Return the (x, y) coordinate for the center point of the cell that contains the specified text.  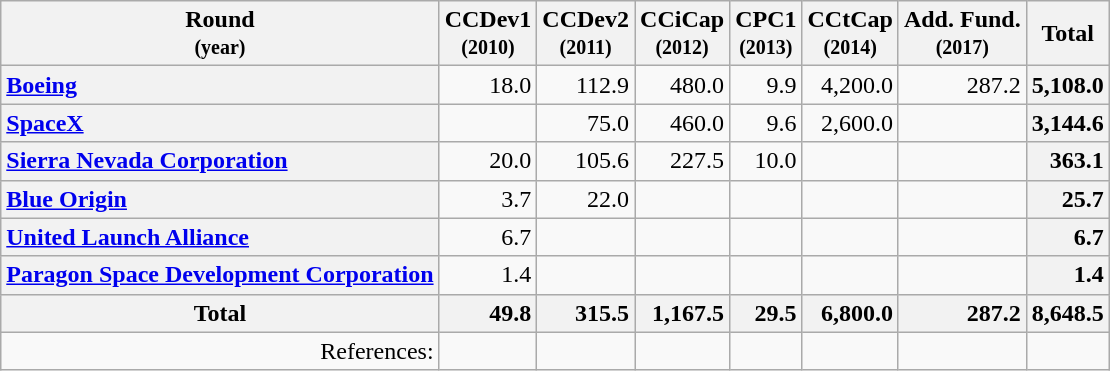
227.5 (682, 161)
10.0 (766, 161)
CCDev1 (2010) (488, 34)
References: (220, 351)
29.5 (766, 313)
9.6 (766, 123)
CCDev2(2011) (586, 34)
Add. Fund. (2017) (962, 34)
Round (year) (220, 34)
6,800.0 (850, 313)
9.9 (766, 85)
CCiCap(2012) (682, 34)
8,648.5 (1068, 313)
CPC1 (2013) (766, 34)
105.6 (586, 161)
22.0 (586, 199)
Paragon Space Development Corporation (220, 275)
United Launch Alliance (220, 237)
5,108.0 (1068, 85)
25.7 (1068, 199)
Blue Origin (220, 199)
2,600.0 (850, 123)
112.9 (586, 85)
1,167.5 (682, 313)
480.0 (682, 85)
Boeing (220, 85)
75.0 (586, 123)
Sierra Nevada Corporation (220, 161)
3.7 (488, 199)
18.0 (488, 85)
363.1 (1068, 161)
SpaceX (220, 123)
4,200.0 (850, 85)
315.5 (586, 313)
49.8 (488, 313)
20.0 (488, 161)
3,144.6 (1068, 123)
460.0 (682, 123)
CCtCap (2014) (850, 34)
